Return [x, y] of the center of cell containing provided text 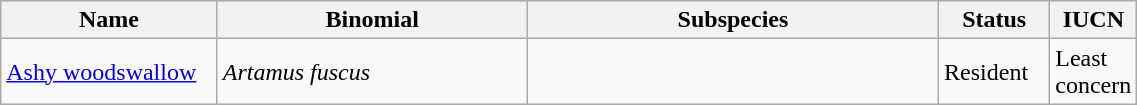
Ashy woodswallow [109, 72]
Status [994, 20]
Least concern [1094, 72]
Binomial [372, 20]
Resident [994, 72]
Artamus fuscus [372, 72]
Name [109, 20]
Subspecies [732, 20]
IUCN [1094, 20]
